Determine the [x, y] coordinate at the center of the cell enclosing the given text.  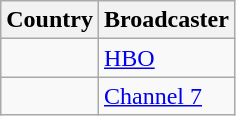
Channel 7 [166, 96]
HBO [166, 58]
Broadcaster [166, 20]
Country [50, 20]
